Detect which cell encompasses the target text, then output its [x, y] center coordinate. 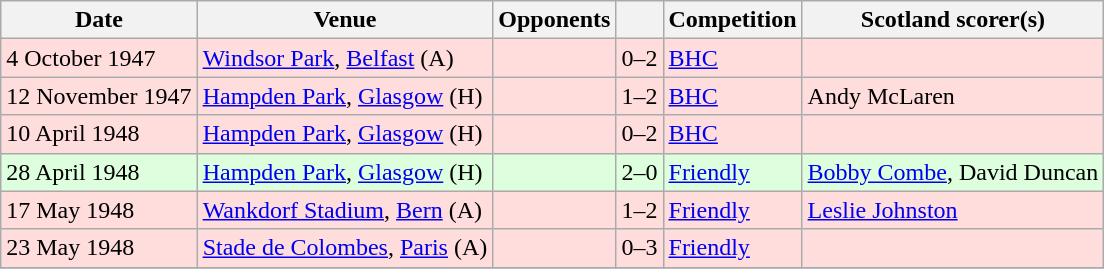
Wankdorf Stadium, Bern (A) [345, 210]
0–3 [640, 248]
10 April 1948 [99, 134]
12 November 1947 [99, 96]
Andy McLaren [953, 96]
Stade de Colombes, Paris (A) [345, 248]
23 May 1948 [99, 248]
4 October 1947 [99, 58]
Windsor Park, Belfast (A) [345, 58]
Competition [732, 20]
Scotland scorer(s) [953, 20]
Date [99, 20]
28 April 1948 [99, 172]
Venue [345, 20]
2–0 [640, 172]
Bobby Combe, David Duncan [953, 172]
17 May 1948 [99, 210]
Leslie Johnston [953, 210]
Opponents [554, 20]
